Scan for the cell matching the given text and deliver its [x, y] coordinate at center. 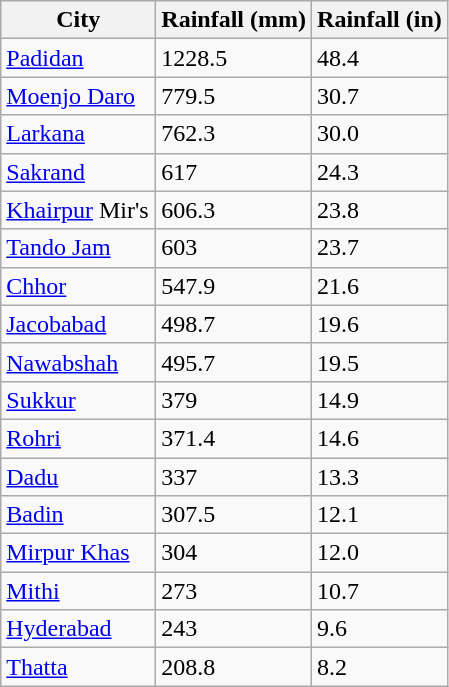
Rainfall (in) [380, 20]
606.3 [234, 210]
24.3 [380, 172]
13.3 [380, 477]
Padidan [78, 58]
Moenjo Daro [78, 96]
304 [234, 553]
Rohri [78, 438]
21.6 [380, 286]
12.1 [380, 515]
30.7 [380, 96]
371.4 [234, 438]
Badin [78, 515]
273 [234, 591]
Larkana [78, 134]
Thatta [78, 667]
48.4 [380, 58]
19.5 [380, 362]
Mirpur Khas [78, 553]
10.7 [380, 591]
23.8 [380, 210]
Sukkur [78, 400]
Jacobabad [78, 324]
19.6 [380, 324]
Khairpur Mir's [78, 210]
762.3 [234, 134]
9.6 [380, 629]
Chhor [78, 286]
379 [234, 400]
1228.5 [234, 58]
City [78, 20]
617 [234, 172]
243 [234, 629]
Rainfall (mm) [234, 20]
498.7 [234, 324]
307.5 [234, 515]
Mithi [78, 591]
495.7 [234, 362]
Tando Jam [78, 248]
8.2 [380, 667]
23.7 [380, 248]
337 [234, 477]
14.9 [380, 400]
Hyderabad [78, 629]
Dadu [78, 477]
779.5 [234, 96]
208.8 [234, 667]
12.0 [380, 553]
547.9 [234, 286]
30.0 [380, 134]
603 [234, 248]
14.6 [380, 438]
Sakrand [78, 172]
Nawabshah [78, 362]
